From the cell containing the given text, extract its center point as (X, Y) coordinate. 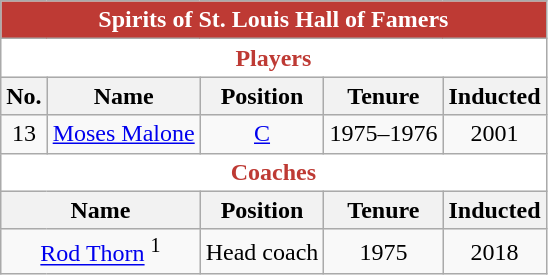
2001 (494, 134)
Moses Malone (124, 134)
1975 (384, 252)
No. (24, 96)
2018 (494, 252)
C (262, 134)
Spirits of St. Louis Hall of Famers (274, 20)
1975–1976 (384, 134)
Coaches (274, 172)
Rod Thorn 1 (100, 252)
Players (274, 58)
13 (24, 134)
Head coach (262, 252)
